Scan for the cell matching the given text and deliver its (x, y) coordinate at center. 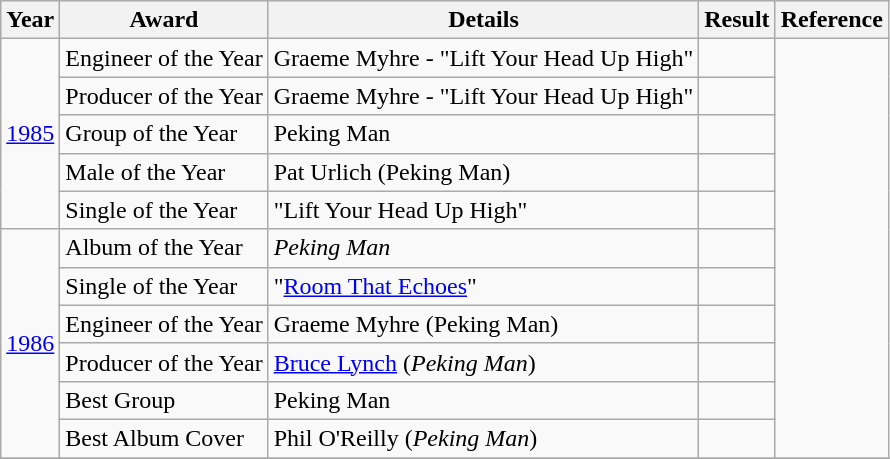
"Lift Your Head Up High" (484, 210)
Pat Urlich (Peking Man) (484, 172)
"Room That Echoes" (484, 286)
Phil O'Reilly (Peking Man) (484, 438)
Award (164, 20)
Details (484, 20)
Reference (832, 20)
Result (737, 20)
Album of the Year (164, 248)
Graeme Myhre (Peking Man) (484, 324)
Bruce Lynch (Peking Man) (484, 362)
Male of the Year (164, 172)
Best Album Cover (164, 438)
1985 (30, 134)
Year (30, 20)
Best Group (164, 400)
1986 (30, 343)
Group of the Year (164, 134)
